Detect which cell encompasses the target text, then output its (x, y) center coordinate. 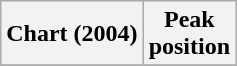
Peakposition (189, 34)
Chart (2004) (72, 34)
